Capture the cell that displays the provided text and extract its [x, y] central coordinate. 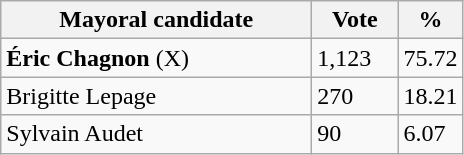
Brigitte Lepage [156, 96]
Mayoral candidate [156, 20]
Sylvain Audet [156, 134]
Vote [355, 20]
1,123 [355, 58]
Éric Chagnon (X) [156, 58]
90 [355, 134]
270 [355, 96]
75.72 [430, 58]
6.07 [430, 134]
% [430, 20]
18.21 [430, 96]
